Determine the [X, Y] coordinate at the center of the cell enclosing the given text.  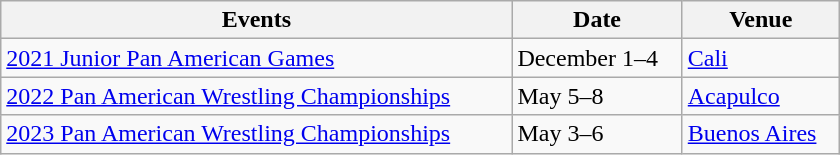
Buenos Aires [760, 134]
December 1–4 [597, 58]
May 3–6 [597, 134]
Date [597, 20]
Venue [760, 20]
2023 Pan American Wrestling Championships [256, 134]
Cali [760, 58]
Events [256, 20]
May 5–8 [597, 96]
2022 Pan American Wrestling Championships [256, 96]
2021 Junior Pan American Games [256, 58]
Acapulco [760, 96]
